Return (X, Y) of the center of cell containing provided text 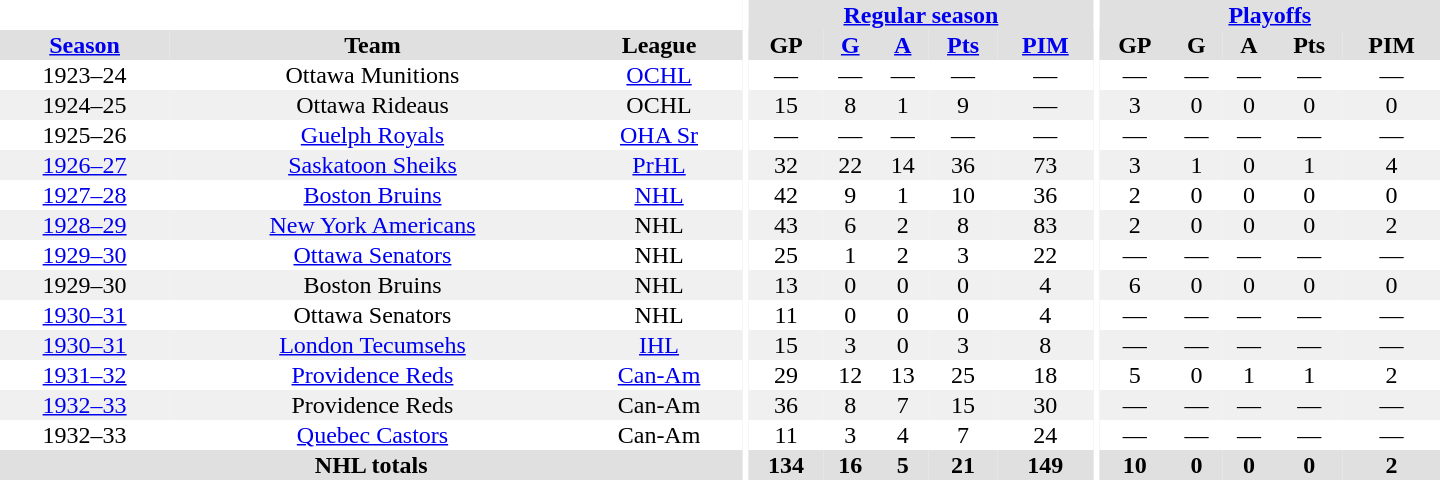
London Tecumsehs (372, 345)
Playoffs (1270, 15)
League (660, 45)
Quebec Castors (372, 435)
IHL (660, 345)
42 (786, 195)
134 (786, 465)
Ottawa Munitions (372, 75)
12 (850, 375)
32 (786, 165)
24 (1046, 435)
83 (1046, 225)
1928–29 (84, 225)
1925–26 (84, 135)
30 (1046, 405)
1923–24 (84, 75)
New York Americans (372, 225)
21 (963, 465)
PrHL (660, 165)
Guelph Royals (372, 135)
1927–28 (84, 195)
1931–32 (84, 375)
Ottawa Rideaus (372, 105)
16 (850, 465)
18 (1046, 375)
OHA Sr (660, 135)
14 (903, 165)
NHL totals (371, 465)
Team (372, 45)
Regular season (920, 15)
1926–27 (84, 165)
Season (84, 45)
1924–25 (84, 105)
29 (786, 375)
73 (1046, 165)
43 (786, 225)
149 (1046, 465)
Saskatoon Sheiks (372, 165)
